Locate the cell with the specified text and output its (x, y) center coordinate. 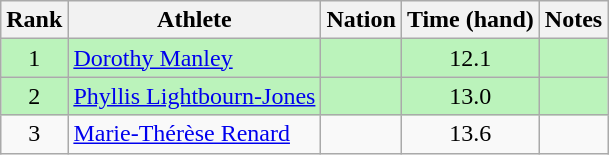
Athlete (194, 20)
Notes (573, 20)
3 (34, 134)
13.6 (470, 134)
12.1 (470, 58)
Marie-Thérèse Renard (194, 134)
Rank (34, 20)
Dorothy Manley (194, 58)
Nation (361, 20)
13.0 (470, 96)
Phyllis Lightbourn-Jones (194, 96)
Time (hand) (470, 20)
1 (34, 58)
2 (34, 96)
